Output the (x, y) coordinate of the center of the cell containing the given text.  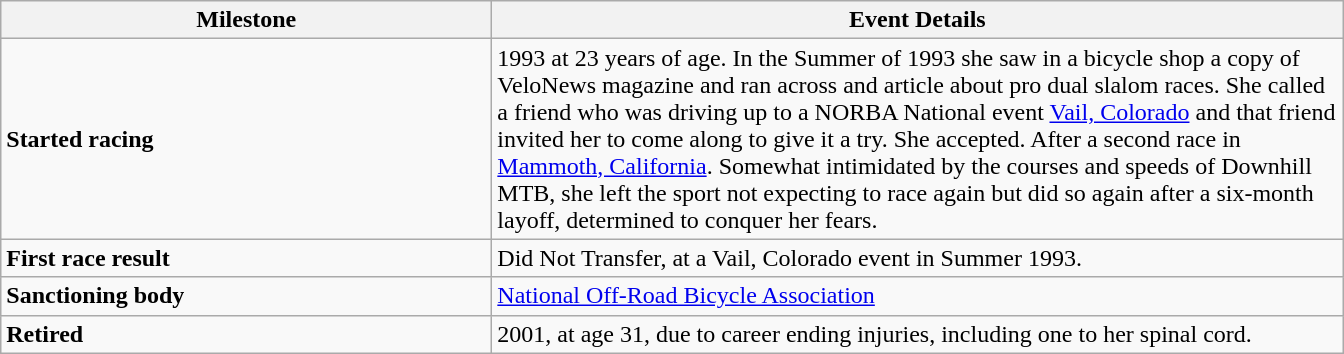
Milestone (246, 20)
First race result (246, 258)
Retired (246, 334)
2001, at age 31, due to career ending injuries, including one to her spinal cord. (918, 334)
Started racing (246, 139)
Did Not Transfer, at a Vail, Colorado event in Summer 1993. (918, 258)
Sanctioning body (246, 296)
Event Details (918, 20)
National Off-Road Bicycle Association (918, 296)
